Scan for the cell matching the given text and deliver its (x, y) coordinate at center. 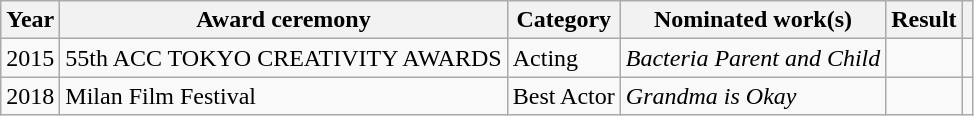
Best Actor (564, 96)
2015 (30, 58)
Nominated work(s) (752, 20)
55th ACC TOKYO CREATIVITY AWARDS (284, 58)
Award ceremony (284, 20)
Milan Film Festival (284, 96)
Year (30, 20)
Grandma is Okay (752, 96)
Bacteria Parent and Child (752, 58)
Result (924, 20)
Acting (564, 58)
Category (564, 20)
2018 (30, 96)
